Pinpoint the cell where the given text exists, returning its [x, y] midpoint coordinate. 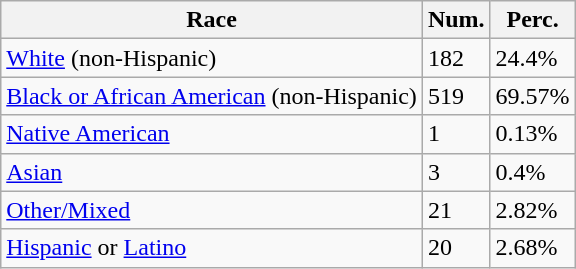
Black or African American (non-Hispanic) [212, 96]
24.4% [532, 58]
21 [456, 210]
Perc. [532, 20]
Race [212, 20]
20 [456, 248]
1 [456, 134]
0.13% [532, 134]
2.82% [532, 210]
Native American [212, 134]
0.4% [532, 172]
2.68% [532, 248]
3 [456, 172]
Hispanic or Latino [212, 248]
Num. [456, 20]
Asian [212, 172]
182 [456, 58]
69.57% [532, 96]
519 [456, 96]
White (non-Hispanic) [212, 58]
Other/Mixed [212, 210]
